For the text-containing cell, return its midpoint in (x, y) coordinate format. 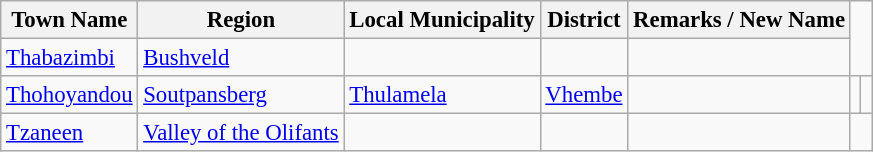
Bushveld (241, 58)
Thohoyandou (70, 95)
Remarks / New Name (740, 20)
Thabazimbi (70, 58)
Town Name (70, 20)
Vhembe (584, 95)
Valley of the Olifants (241, 133)
Region (241, 20)
Soutpansberg (241, 95)
Local Municipality (442, 20)
District (584, 20)
Tzaneen (70, 133)
Thulamela (442, 95)
